Determine the [X, Y] coordinate at the center of the cell enclosing the given text.  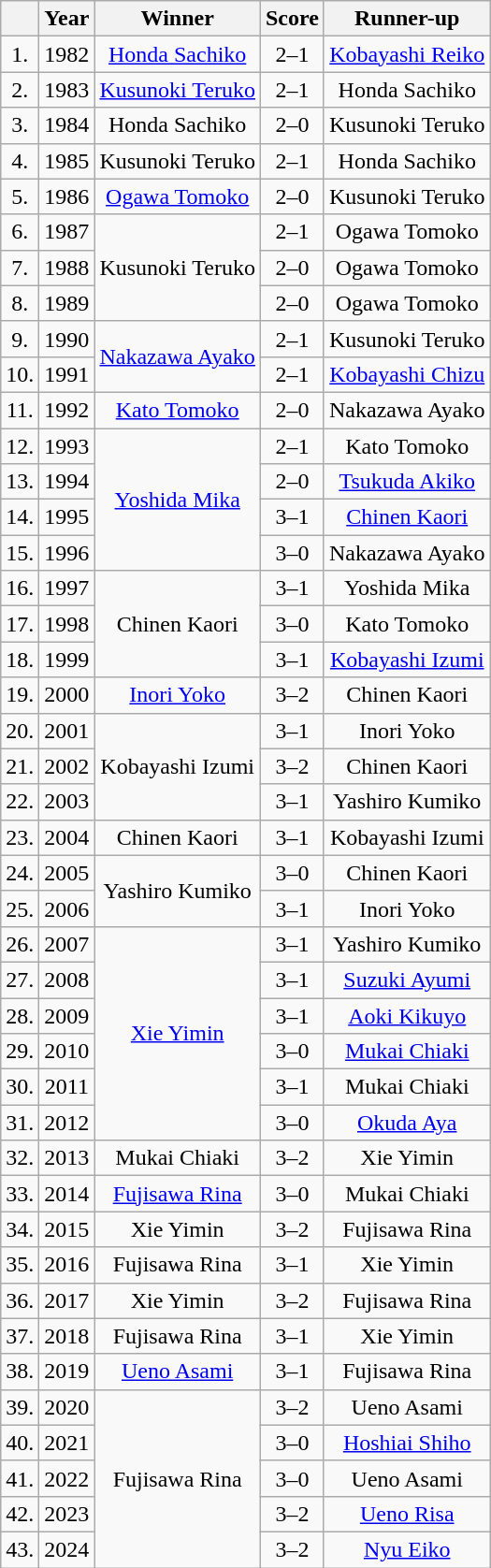
5. [21, 196]
13. [21, 482]
1993 [67, 446]
15. [21, 553]
Runner-up [407, 19]
2017 [67, 1300]
2. [21, 90]
Year [67, 19]
1983 [67, 90]
40. [21, 1443]
38. [21, 1372]
2024 [67, 1549]
1991 [67, 374]
Okuda Aya [407, 1123]
1996 [67, 553]
43. [21, 1549]
1982 [67, 54]
1995 [67, 517]
Aoki Kikuyo [407, 1015]
11. [21, 410]
33. [21, 1194]
4. [21, 161]
2015 [67, 1229]
2001 [67, 731]
2005 [67, 873]
Nyu Eiko [407, 1549]
28. [21, 1015]
30. [21, 1087]
27. [21, 980]
1990 [67, 339]
1. [21, 54]
3. [21, 125]
7. [21, 268]
2021 [67, 1443]
2023 [67, 1514]
2010 [67, 1052]
22. [21, 802]
2012 [67, 1123]
2013 [67, 1158]
2020 [67, 1407]
Hoshiai Shiho [407, 1443]
39. [21, 1407]
1999 [67, 660]
6. [21, 232]
2018 [67, 1336]
2004 [67, 837]
2014 [67, 1194]
1989 [67, 303]
2003 [67, 802]
42. [21, 1514]
41. [21, 1478]
1984 [67, 125]
1986 [67, 196]
2009 [67, 1015]
2011 [67, 1087]
Tsukuda Akiko [407, 482]
29. [21, 1052]
21. [21, 766]
31. [21, 1123]
1997 [67, 588]
1992 [67, 410]
1994 [67, 482]
8. [21, 303]
2019 [67, 1372]
2007 [67, 944]
Suzuki Ayumi [407, 980]
2016 [67, 1265]
Winner [178, 19]
26. [21, 944]
1987 [67, 232]
23. [21, 837]
1988 [67, 268]
1998 [67, 624]
12. [21, 446]
2000 [67, 695]
1985 [67, 161]
2006 [67, 908]
Kobayashi Chizu [407, 374]
20. [21, 731]
34. [21, 1229]
Kobayashi Reiko [407, 54]
17. [21, 624]
Ueno Risa [407, 1514]
25. [21, 908]
9. [21, 339]
2008 [67, 980]
36. [21, 1300]
32. [21, 1158]
19. [21, 695]
37. [21, 1336]
24. [21, 873]
10. [21, 374]
18. [21, 660]
2022 [67, 1478]
2002 [67, 766]
Score [292, 19]
16. [21, 588]
35. [21, 1265]
14. [21, 517]
